From the cell containing the given text, extract its center point as [x, y] coordinate. 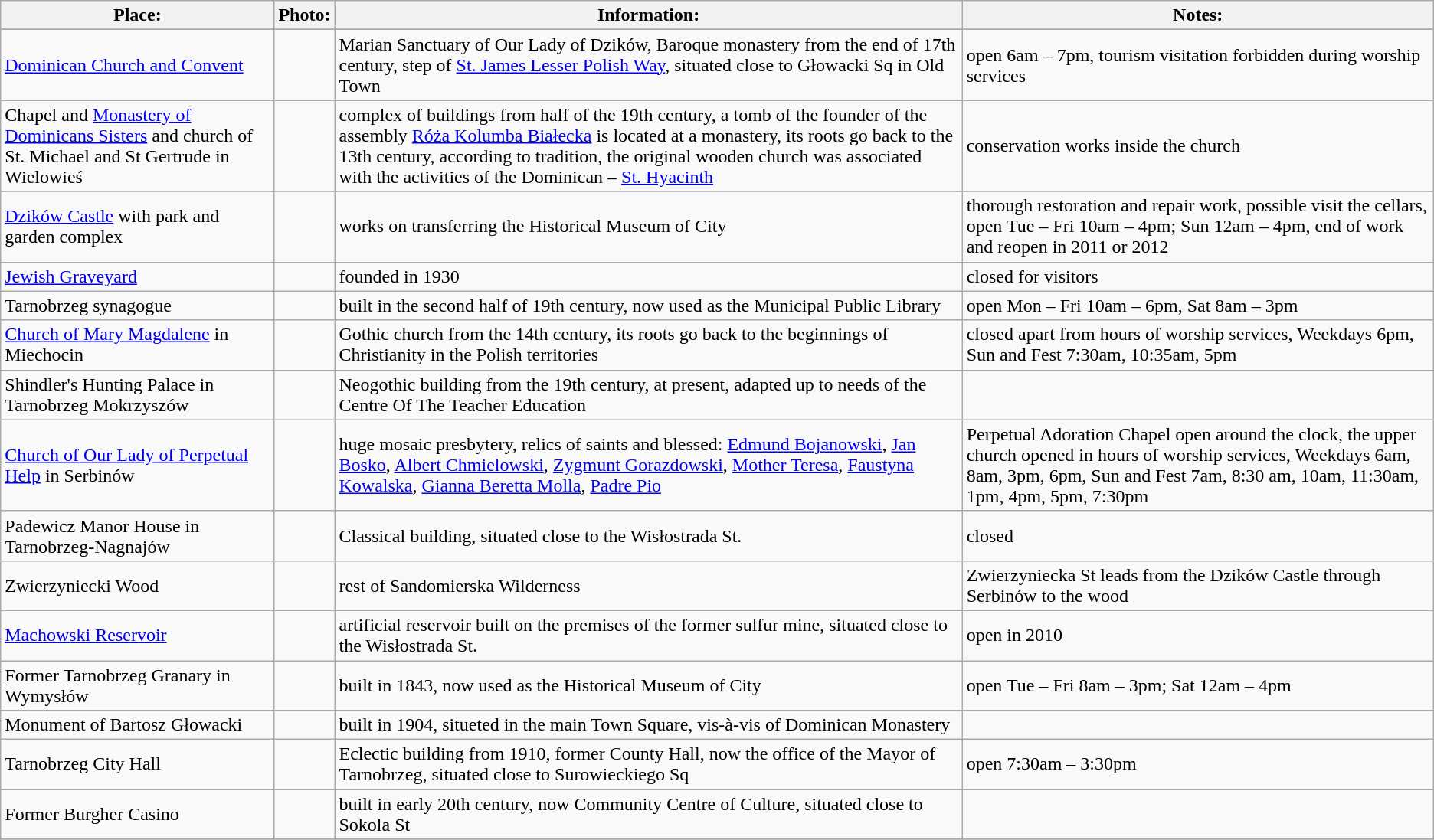
open Mon – Fri 10am – 6pm, Sat 8am – 3pm [1198, 306]
Eclectic building from 1910, former County Hall, now the office of the Mayor of Tarnobrzeg, situated close to Surowieckiego Sq [648, 764]
Tarnobrzeg City Hall [138, 764]
open in 2010 [1198, 636]
built in 1904, situeted in the main Town Square, vis-à-vis of Dominican Monastery [648, 725]
Padewicz Manor House in Tarnobrzeg-Nagnajów [138, 536]
built in the second half of 19th century, now used as the Municipal Public Library [648, 306]
works on transferring the Historical Museum of City [648, 227]
Zwierzyniecka St leads from the Dzików Castle through Serbinów to the wood [1198, 585]
closed [1198, 536]
open 6am – 7pm, tourism visitation forbidden during worship services [1198, 65]
Shindler's Hunting Palace in Tarnobrzeg Mokrzyszów [138, 395]
Tarnobrzeg synagogue [138, 306]
founded in 1930 [648, 276]
Dzików Castle with park and garden complex [138, 227]
Church of Our Lady of Perpetual Help in Serbinów [138, 466]
thorough restoration and repair work, possible visit the cellars, open Tue – Fri 10am – 4pm; Sun 12am – 4pm, end of work and reopen in 2011 or 2012 [1198, 227]
Former Tarnobrzeg Granary in Wymysłów [138, 685]
Zwierzyniecki Wood [138, 585]
Gothic church from the 14th century, its roots go back to the beginnings of Christianity in the Polish territories [648, 345]
Former Burgher Casino [138, 815]
Machowski Reservoir [138, 636]
closed apart from hours of worship services, Weekdays 6pm, Sun and Fest 7:30am, 10:35am, 5pm [1198, 345]
rest of Sandomierska Wilderness [648, 585]
Place: [138, 15]
Church of Mary Magdalene in Miechocin [138, 345]
built in 1843, now used as the Historical Museum of City [648, 685]
open 7:30am – 3:30pm [1198, 764]
conservation works inside the church [1198, 145]
built in early 20th century, now Community Centre of Culture, situated close to Sokola St [648, 815]
Photo: [305, 15]
Notes: [1198, 15]
Chapel and Monastery of Dominicans Sisters and church of St. Michael and St Gertrude in Wielowieś [138, 145]
Dominican Church and Convent [138, 65]
Classical building, situated close to the Wisłostrada St. [648, 536]
Information: [648, 15]
artificial reservoir built on the premises of the former sulfur mine, situated close to the Wisłostrada St. [648, 636]
closed for visitors [1198, 276]
Neogothic building from the 19th century, at present, adapted up to needs of the Centre Of The Teacher Education [648, 395]
open Tue – Fri 8am – 3pm; Sat 12am – 4pm [1198, 685]
Monument of Bartosz Głowacki [138, 725]
Jewish Graveyard [138, 276]
